Extract the (x, y) coordinate from the center of the cell holding the provided text.  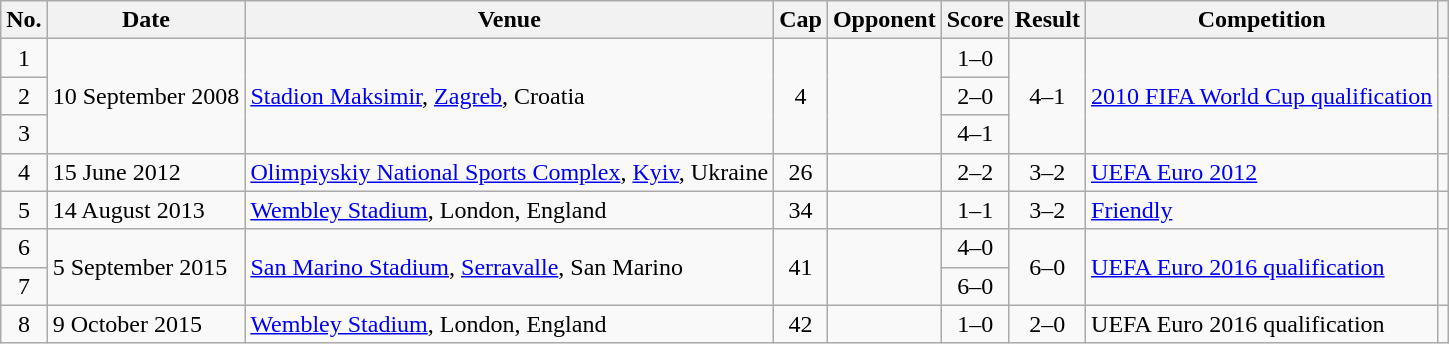
4–0 (975, 248)
2010 FIFA World Cup qualification (1262, 96)
34 (801, 210)
41 (801, 267)
5 (24, 210)
9 October 2015 (146, 324)
8 (24, 324)
2 (24, 96)
No. (24, 20)
Result (1047, 20)
1–1 (975, 210)
Stadion Maksimir, Zagreb, Croatia (510, 96)
14 August 2013 (146, 210)
2–2 (975, 172)
10 September 2008 (146, 96)
Olimpiyskiy National Sports Complex, Kyiv, Ukraine (510, 172)
Cap (801, 20)
Opponent (884, 20)
Date (146, 20)
42 (801, 324)
3 (24, 134)
Friendly (1262, 210)
26 (801, 172)
7 (24, 286)
UEFA Euro 2012 (1262, 172)
Venue (510, 20)
6 (24, 248)
1 (24, 58)
Score (975, 20)
San Marino Stadium, Serravalle, San Marino (510, 267)
5 September 2015 (146, 267)
Competition (1262, 20)
15 June 2012 (146, 172)
